Search for the cell housing the specified text and yield its (x, y) center coordinate. 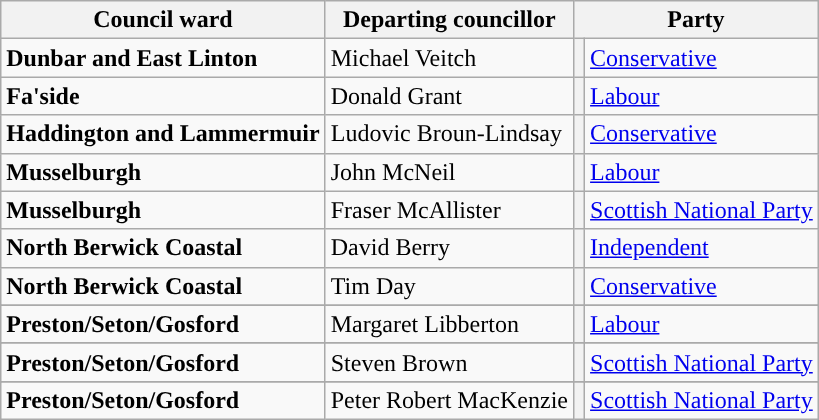
Party (696, 20)
Fraser McAllister (449, 210)
David Berry (449, 248)
Margaret Libberton (449, 324)
Departing councillor (449, 20)
Council ward (163, 20)
Tim Day (449, 286)
Dunbar and East Linton (163, 58)
Steven Brown (449, 362)
Peter Robert MacKenzie (449, 400)
Haddington and Lammermuir (163, 134)
Michael Veitch (449, 58)
Donald Grant (449, 96)
Fa'side (163, 96)
Independent (702, 248)
Ludovic Broun-Lindsay (449, 134)
John McNeil (449, 172)
